Detect which cell encompasses the target text, then output its [X, Y] center coordinate. 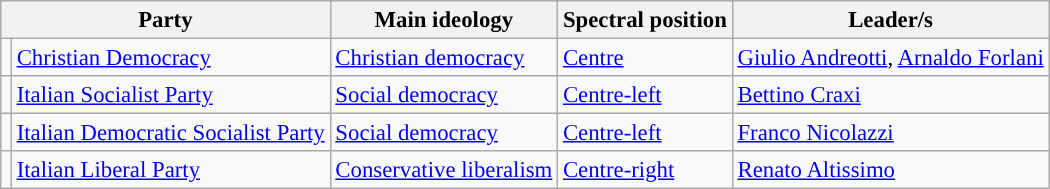
Leader/s [890, 20]
Conservative liberalism [444, 170]
Centre [646, 58]
Centre-right [646, 170]
Bettino Craxi [890, 95]
Christian Democracy [170, 58]
Renato Altissimo [890, 170]
Party [166, 20]
Italian Liberal Party [170, 170]
Italian Socialist Party [170, 95]
Giulio Andreotti, Arnaldo Forlani [890, 58]
Spectral position [646, 20]
Main ideology [444, 20]
Italian Democratic Socialist Party [170, 133]
Franco Nicolazzi [890, 133]
Christian democracy [444, 58]
